Provide the (X, Y) coordinate of the cell's center where the given text is located.  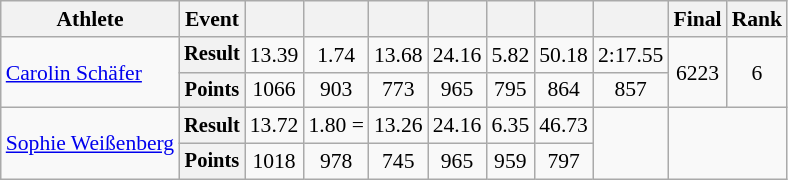
50.18 (564, 55)
773 (398, 90)
Final (697, 19)
6 (758, 72)
903 (336, 90)
13.68 (398, 55)
13.72 (274, 126)
959 (510, 162)
1.80 = (336, 126)
5.82 (510, 55)
13.39 (274, 55)
864 (564, 90)
857 (630, 90)
6223 (697, 72)
1.74 (336, 55)
Sophie Weißenberg (90, 144)
46.73 (564, 126)
797 (564, 162)
Athlete (90, 19)
1066 (274, 90)
978 (336, 162)
1018 (274, 162)
6.35 (510, 126)
795 (510, 90)
2:17.55 (630, 55)
Event (212, 19)
Carolin Schäfer (90, 72)
13.26 (398, 126)
745 (398, 162)
Rank (758, 19)
